Find where the given text appears and provide that cell's center as [X, Y] coordinate. 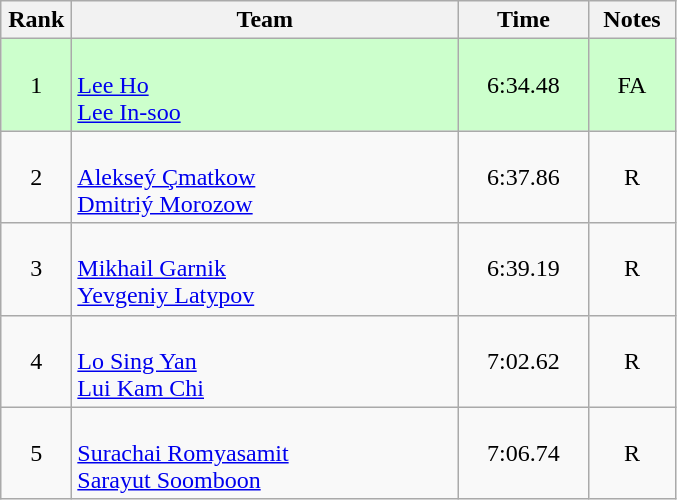
7:02.62 [524, 361]
3 [36, 269]
Alekseý ÇmatkowDmitriý Morozow [265, 177]
Time [524, 20]
Lee HoLee In-soo [265, 85]
FA [632, 85]
6:37.86 [524, 177]
2 [36, 177]
Team [265, 20]
Lo Sing YanLui Kam Chi [265, 361]
Rank [36, 20]
7:06.74 [524, 453]
Surachai RomyasamitSarayut Soomboon [265, 453]
5 [36, 453]
6:39.19 [524, 269]
6:34.48 [524, 85]
1 [36, 85]
Notes [632, 20]
4 [36, 361]
Mikhail GarnikYevgeniy Latypov [265, 269]
